Return the (X, Y) coordinate for the center point of the cell that contains the specified text.  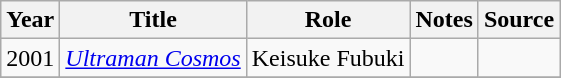
Keisuke Fubuki (328, 58)
Ultraman Cosmos (153, 58)
Notes (444, 20)
Role (328, 20)
Year (30, 20)
Title (153, 20)
Source (518, 20)
2001 (30, 58)
